Scan for the cell matching the given text and deliver its [X, Y] coordinate at center. 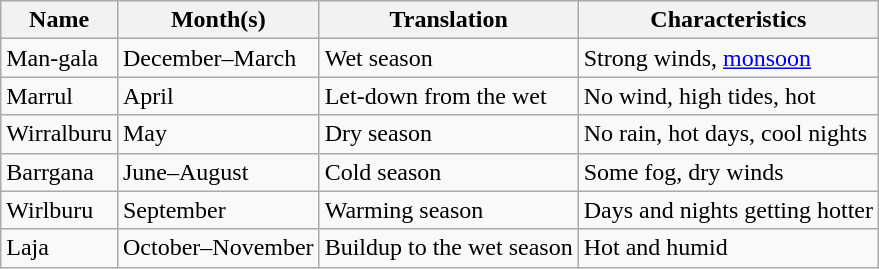
Wet season [448, 58]
Some fog, dry winds [728, 172]
Let-down from the wet [448, 96]
April [218, 96]
No wind, high tides, hot [728, 96]
Man-gala [60, 58]
Buildup to the wet season [448, 248]
Month(s) [218, 20]
December–March [218, 58]
September [218, 210]
Barrgana [60, 172]
Hot and humid [728, 248]
Wirralburu [60, 134]
Days and nights getting hotter [728, 210]
June–August [218, 172]
Translation [448, 20]
Strong winds, monsoon [728, 58]
May [218, 134]
Characteristics [728, 20]
Marrul [60, 96]
No rain, hot days, cool nights [728, 134]
October–November [218, 248]
Warming season [448, 210]
Name [60, 20]
Wirlburu [60, 210]
Laja [60, 248]
Dry season [448, 134]
Cold season [448, 172]
